Search for the cell housing the specified text and yield its [X, Y] center coordinate. 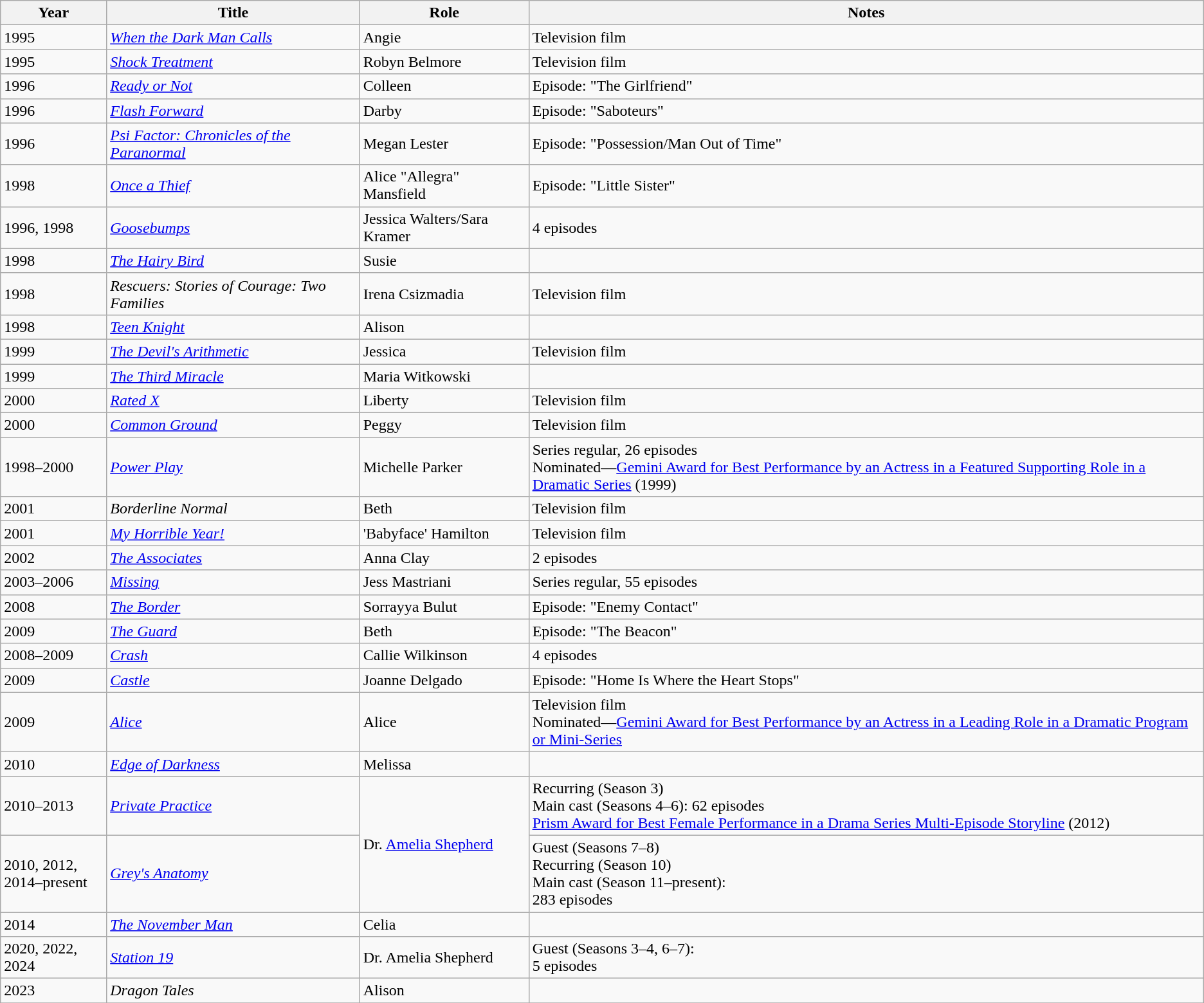
Joanne Delgado [444, 680]
Susie [444, 261]
2008–2009 [54, 656]
The Devil's Arithmetic [233, 351]
Jessica [444, 351]
Episode: "The Girlfriend" [866, 86]
Year [54, 13]
Rated X [233, 401]
Teen Knight [233, 327]
2 episodes [866, 558]
Angie [444, 37]
Alice "Allegra" Mansfield [444, 185]
Psi Factor: Chronicles of the Paranormal [233, 144]
Jessica Walters/Sara Kramer [444, 228]
Series regular, 26 episodesNominated—Gemini Award for Best Performance by an Actress in a Featured Supporting Role in a Dramatic Series (1999) [866, 467]
My Horrible Year! [233, 533]
2002 [54, 558]
Michelle Parker [444, 467]
Recurring (Season 3)Main cast (Seasons 4–6): 62 episodesPrism Award for Best Female Performance in a Drama Series Multi-Episode Storyline (2012) [866, 805]
The Guard [233, 631]
Guest (Seasons 3–4, 6–7): 5 episodes [866, 957]
Jess Mastriani [444, 582]
Private Practice [233, 805]
Rescuers: Stories of Courage: Two Families [233, 293]
Guest (Seasons 7–8)Recurring (Season 10)Main cast (Season 11–present): 283 episodes [866, 874]
2010–2013 [54, 805]
The Associates [233, 558]
Episode: "Little Sister" [866, 185]
1998–2000 [54, 467]
Peggy [444, 425]
2010, 2012,2014–present [54, 874]
Melissa [444, 764]
Series regular, 55 episodes [866, 582]
Colleen [444, 86]
Missing [233, 582]
Flash Forward [233, 111]
Robyn Belmore [444, 62]
Dragon Tales [233, 991]
Crash [233, 656]
The November Man [233, 925]
Ready or Not [233, 86]
Role [444, 13]
Liberty [444, 401]
Goosebumps [233, 228]
Title [233, 13]
Edge of Darkness [233, 764]
2010 [54, 764]
When the Dark Man Calls [233, 37]
2008 [54, 607]
Castle [233, 680]
Episode: "Home Is Where the Heart Stops" [866, 680]
2023 [54, 991]
Shock Treatment [233, 62]
Borderline Normal [233, 509]
Once a Thief [233, 185]
The Third Miracle [233, 376]
Maria Witkowski [444, 376]
Episode: "The Beacon" [866, 631]
Grey's Anatomy [233, 874]
Power Play [233, 467]
The Border [233, 607]
Common Ground [233, 425]
Television filmNominated—Gemini Award for Best Performance by an Actress in a Leading Role in a Dramatic Program or Mini-Series [866, 722]
1996, 1998 [54, 228]
Irena Csizmadia [444, 293]
Episode: "Possession/Man Out of Time" [866, 144]
Notes [866, 13]
2014 [54, 925]
'Babyface' Hamilton [444, 533]
Sorrayya Bulut [444, 607]
Megan Lester [444, 144]
Episode: "Enemy Contact" [866, 607]
Station 19 [233, 957]
2003–2006 [54, 582]
Anna Clay [444, 558]
Callie Wilkinson [444, 656]
The Hairy Bird [233, 261]
Celia [444, 925]
Darby [444, 111]
2020, 2022, 2024 [54, 957]
Episode: "Saboteurs" [866, 111]
